Pinpoint the cell where the given text exists, returning its (X, Y) midpoint coordinate. 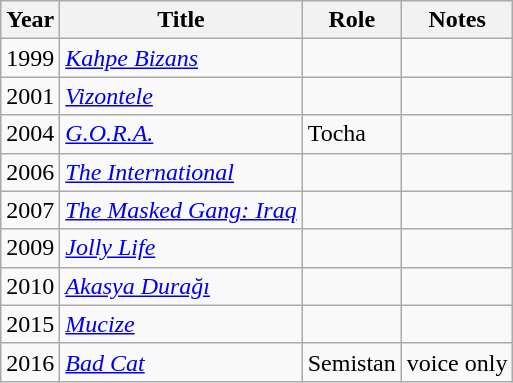
2001 (30, 96)
1999 (30, 58)
Semistan (352, 362)
2006 (30, 172)
The Masked Gang: Iraq (181, 210)
Jolly Life (181, 248)
Role (352, 20)
Mucize (181, 324)
voice only (457, 362)
Year (30, 20)
Bad Cat (181, 362)
Vizontele (181, 96)
Kahpe Bizans (181, 58)
2004 (30, 134)
G.O.R.A. (181, 134)
Akasya Durağı (181, 286)
Title (181, 20)
2016 (30, 362)
2009 (30, 248)
Notes (457, 20)
Tocha (352, 134)
2015 (30, 324)
2007 (30, 210)
The International (181, 172)
2010 (30, 286)
